Return (X, Y) of the center of cell containing provided text 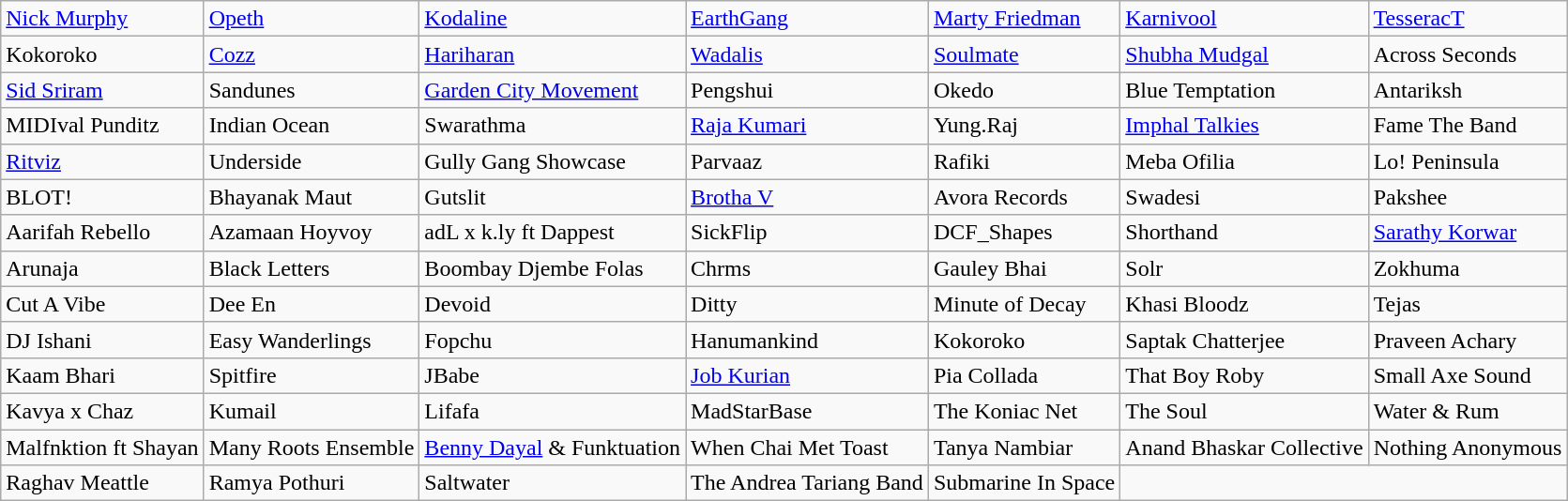
Chrms (807, 268)
The Koniac Net (1024, 411)
Anand Bhaskar Collective (1244, 448)
Raghav Meattle (102, 483)
Pengshui (807, 90)
DJ Ishani (102, 340)
Swadesi (1244, 197)
Bhayanak Maut (312, 197)
Malfnktion ft Shayan (102, 448)
Shorthand (1244, 233)
Devoid (553, 304)
Ditty (807, 304)
Gutslit (553, 197)
JBabe (553, 375)
Sandunes (312, 90)
Many Roots Ensemble (312, 448)
Blue Temptation (1244, 90)
Sarathy Korwar (1468, 233)
Boombay Djembe Folas (553, 268)
Spitfire (312, 375)
Benny Dayal & Funktuation (553, 448)
Easy Wanderlings (312, 340)
Aarifah Rebello (102, 233)
Cut A Vibe (102, 304)
Parvaaz (807, 161)
Across Seconds (1468, 54)
Kodaline (553, 19)
The Soul (1244, 411)
Khasi Bloodz (1244, 304)
Soulmate (1024, 54)
Kumail (312, 411)
BLOT! (102, 197)
Black Letters (312, 268)
Job Kurian (807, 375)
EarthGang (807, 19)
Nick Murphy (102, 19)
Brotha V (807, 197)
Imphal Talkies (1244, 126)
That Boy Roby (1244, 375)
Submarine In Space (1024, 483)
DCF_Shapes (1024, 233)
Shubha Mudgal (1244, 54)
Nothing Anonymous (1468, 448)
adL x k.ly ft Dappest (553, 233)
Hanumankind (807, 340)
Opeth (312, 19)
Garden City Movement (553, 90)
MadStarBase (807, 411)
Swarathma (553, 126)
Azamaan Hoyvoy (312, 233)
Rafiki (1024, 161)
Ramya Pothuri (312, 483)
Avora Records (1024, 197)
Gully Gang Showcase (553, 161)
Zokhuma (1468, 268)
Minute of Decay (1024, 304)
Gauley Bhai (1024, 268)
Pia Collada (1024, 375)
Lo! Peninsula (1468, 161)
Kavya x Chaz (102, 411)
Yung.Raj (1024, 126)
Okedo (1024, 90)
Arunaja (102, 268)
Hariharan (553, 54)
Water & Rum (1468, 411)
Pakshee (1468, 197)
Kaam Bhari (102, 375)
Fame The Band (1468, 126)
TesseracT (1468, 19)
Karnivool (1244, 19)
Dee En (312, 304)
Raja Kumari (807, 126)
Saltwater (553, 483)
Antariksh (1468, 90)
Underside (312, 161)
Marty Friedman (1024, 19)
Wadalis (807, 54)
When Chai Met Toast (807, 448)
Small Axe Sound (1468, 375)
Tejas (1468, 304)
Sid Sriram (102, 90)
Praveen Achary (1468, 340)
Tanya Nambiar (1024, 448)
Ritviz (102, 161)
Indian Ocean (312, 126)
SickFlip (807, 233)
Fopchu (553, 340)
Meba Ofilia (1244, 161)
Cozz (312, 54)
Saptak Chatterjee (1244, 340)
Lifafa (553, 411)
MIDIval Punditz (102, 126)
The Andrea Tariang Band (807, 483)
Solr (1244, 268)
